Provide the (X, Y) coordinate of the cell's center where the given text is located.  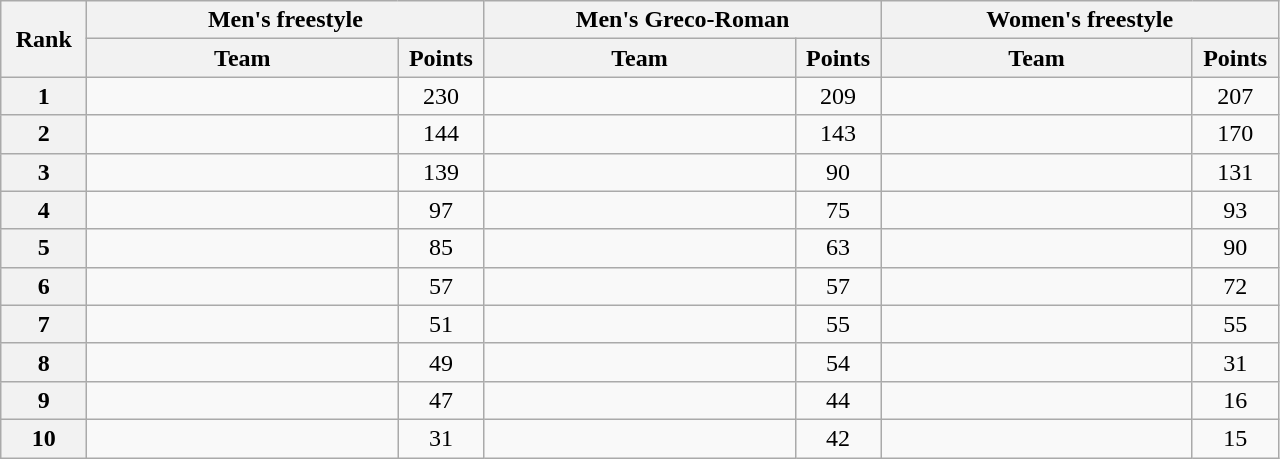
10 (44, 438)
93 (1235, 210)
139 (441, 172)
42 (838, 438)
54 (838, 362)
9 (44, 400)
97 (441, 210)
Men's Greco-Roman (682, 20)
75 (838, 210)
230 (441, 96)
8 (44, 362)
72 (1235, 286)
3 (44, 172)
7 (44, 324)
16 (1235, 400)
1 (44, 96)
143 (838, 134)
131 (1235, 172)
170 (1235, 134)
15 (1235, 438)
209 (838, 96)
47 (441, 400)
Rank (44, 39)
2 (44, 134)
63 (838, 248)
4 (44, 210)
6 (44, 286)
51 (441, 324)
5 (44, 248)
85 (441, 248)
49 (441, 362)
44 (838, 400)
Men's freestyle (286, 20)
144 (441, 134)
207 (1235, 96)
Women's freestyle (1080, 20)
